For the text-containing cell, return its midpoint in [x, y] coordinate format. 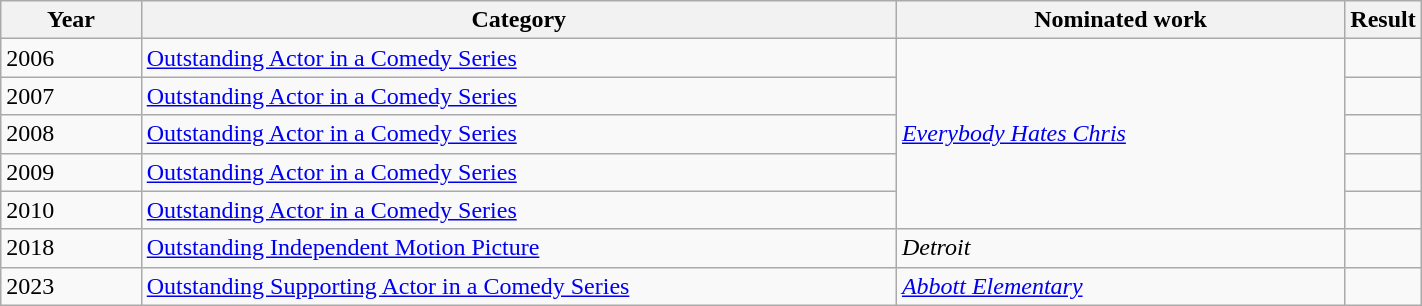
Abbott Elementary [1120, 286]
Detroit [1120, 248]
Outstanding Supporting Actor in a Comedy Series [518, 286]
Outstanding Independent Motion Picture [518, 248]
Result [1383, 20]
Year [71, 20]
2023 [71, 286]
2009 [71, 172]
Category [518, 20]
2018 [71, 248]
2008 [71, 134]
2006 [71, 58]
2010 [71, 210]
Everybody Hates Chris [1120, 134]
Nominated work [1120, 20]
2007 [71, 96]
